Determine the (X, Y) coordinate at the center of the cell enclosing the given text.  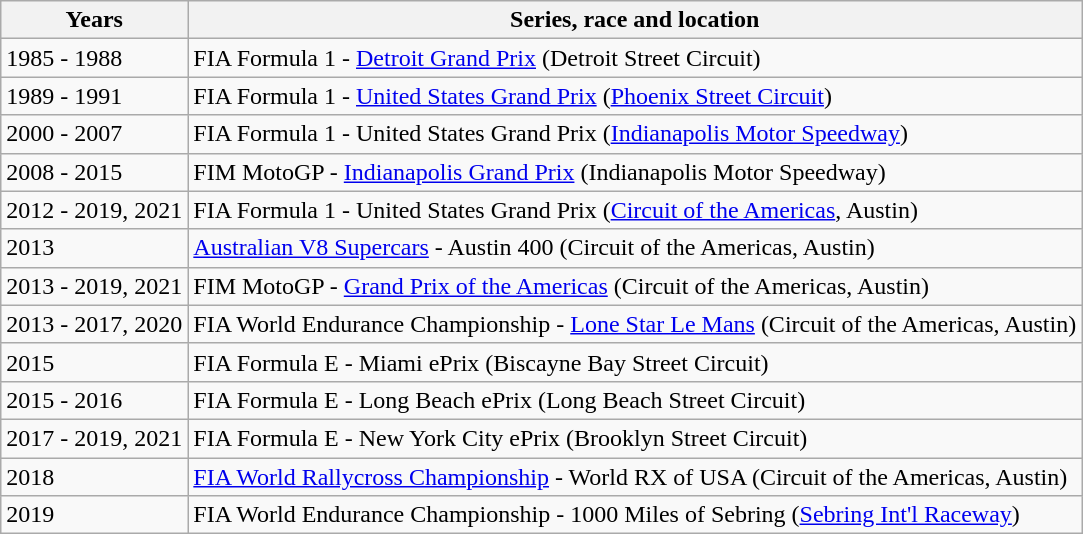
Australian V8 Supercars - Austin 400 (Circuit of the Americas, Austin) (635, 248)
2013 - 2017, 2020 (94, 324)
FIA World Endurance Championship - Lone Star Le Mans (Circuit of the Americas, Austin) (635, 324)
FIA Formula 1 - United States Grand Prix (Indianapolis Motor Speedway) (635, 134)
1989 - 1991 (94, 96)
2017 - 2019, 2021 (94, 438)
1985 - 1988 (94, 58)
2000 - 2007 (94, 134)
2008 - 2015 (94, 172)
FIA Formula E - Long Beach ePrix (Long Beach Street Circuit) (635, 400)
2012 - 2019, 2021 (94, 210)
2018 (94, 477)
Series, race and location (635, 20)
FIA Formula 1 - Detroit Grand Prix (Detroit Street Circuit) (635, 58)
FIA World Endurance Championship - 1000 Miles of Sebring (Sebring Int'l Raceway) (635, 515)
FIA World Rallycross Championship - World RX of USA (Circuit of the Americas, Austin) (635, 477)
FIA Formula 1 - United States Grand Prix (Circuit of the Americas, Austin) (635, 210)
2015 - 2016 (94, 400)
FIM MotoGP - Grand Prix of the Americas (Circuit of the Americas, Austin) (635, 286)
FIM MotoGP - Indianapolis Grand Prix (Indianapolis Motor Speedway) (635, 172)
FIA Formula E - Miami ePrix (Biscayne Bay Street Circuit) (635, 362)
FIA Formula 1 - United States Grand Prix (Phoenix Street Circuit) (635, 96)
2013 - 2019, 2021 (94, 286)
2019 (94, 515)
2013 (94, 248)
FIA Formula E - New York City ePrix (Brooklyn Street Circuit) (635, 438)
2015 (94, 362)
Years (94, 20)
